Output the [X, Y] coordinate of the center of the cell containing the given text.  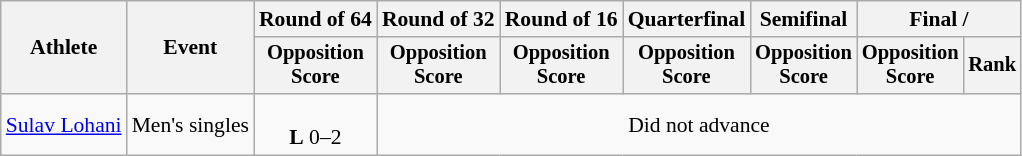
Round of 16 [562, 19]
Men's singles [190, 124]
Round of 32 [438, 19]
L 0–2 [316, 124]
Did not advance [699, 124]
Round of 64 [316, 19]
Quarterfinal [687, 19]
Sulav Lohani [64, 124]
Semifinal [804, 19]
Event [190, 48]
Athlete [64, 48]
Final / [939, 19]
Rank [992, 66]
